From the cell containing the given text, extract its center point as (X, Y) coordinate. 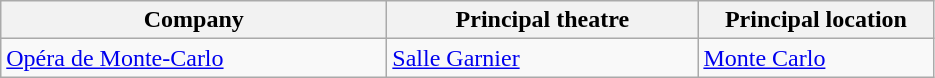
Principal theatre (542, 20)
Monte Carlo (816, 58)
Salle Garnier (542, 58)
Opéra de Monte-Carlo (194, 58)
Principal location (816, 20)
Company (194, 20)
